Find where the given text appears and provide that cell's center as [x, y] coordinate. 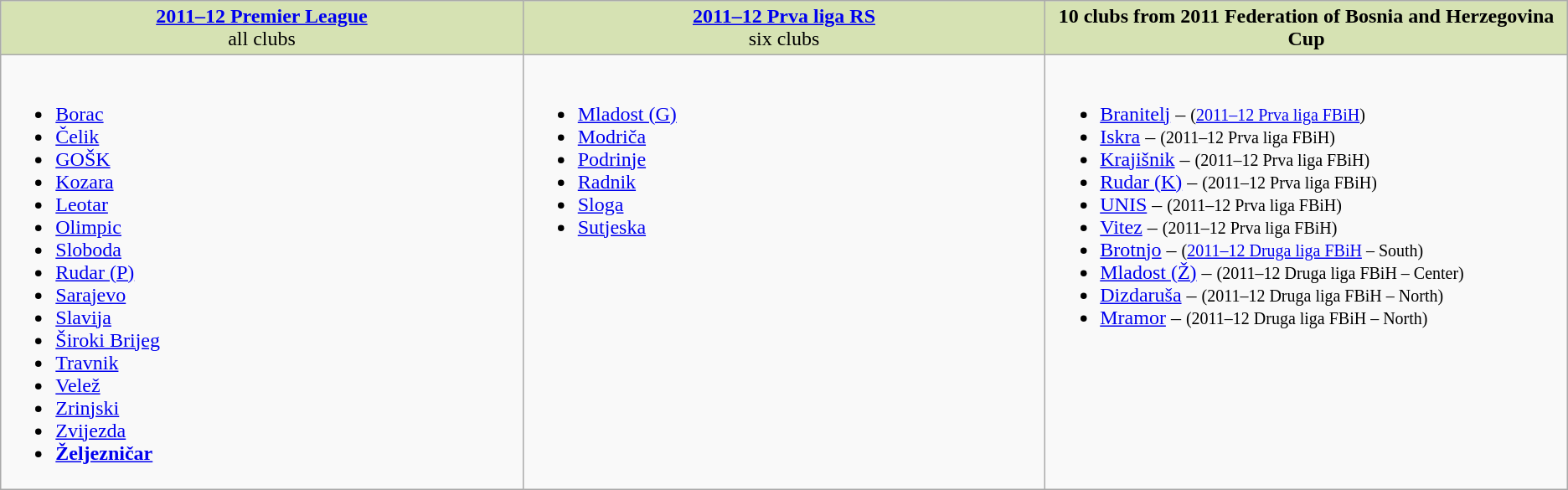
BoracČelikGOŠKKozaraLeotarOlimpicSlobodaRudar (P)SarajevoSlavijaŠiroki BrijegTravnikVeležZrinjskiZvijezdaŽeljezničar [261, 272]
2011–12 Premier Leagueall clubs [261, 28]
2011–12 Prva liga RSsix clubs [784, 28]
10 clubs from 2011 Federation of Bosnia and Herzegovina Cup [1307, 28]
Mladost (G)ModričaPodrinjeRadnikSlogaSutjeska [784, 272]
